Pinpoint the cell where the given text exists, returning its (x, y) midpoint coordinate. 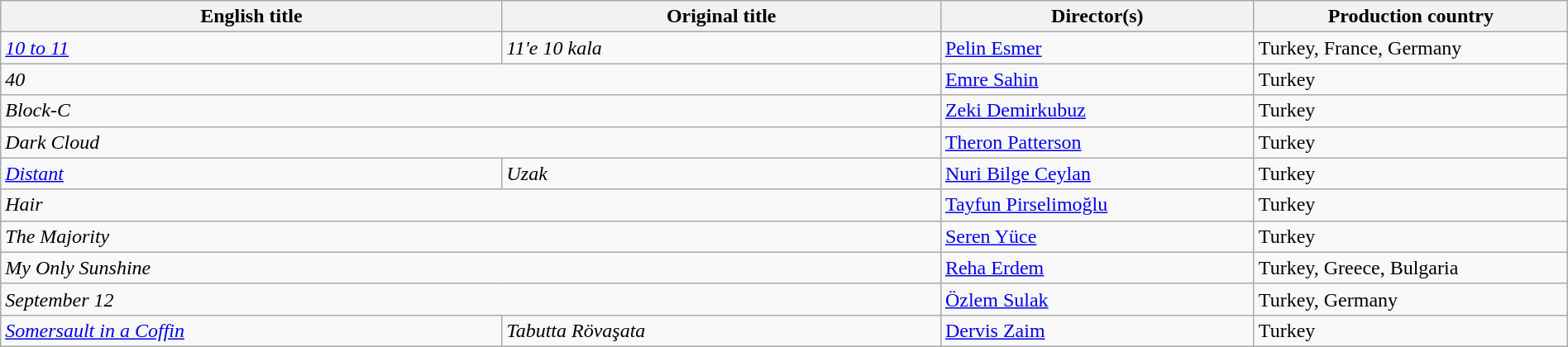
Director(s) (1097, 17)
Dervis Zaim (1097, 330)
Seren Yüce (1097, 236)
September 12 (471, 299)
My Only Sunshine (471, 268)
Zeki Demirkubuz (1097, 111)
Turkey, Germany (1411, 299)
Production country (1411, 17)
Hair (471, 205)
Block-C (471, 111)
Pelin Esmer (1097, 48)
Reha Erdem (1097, 268)
Özlem Sulak (1097, 299)
Nuri Bilge Ceylan (1097, 173)
Somersault in a Coffin (251, 330)
Uzak (721, 173)
English title (251, 17)
Distant (251, 173)
Turkey, France, Germany (1411, 48)
Original title (721, 17)
10 to 11 (251, 48)
Emre Sahin (1097, 79)
11'e 10 kala (721, 48)
Turkey, Greece, Bulgaria (1411, 268)
Theron Patterson (1097, 142)
Tayfun Pirselimoğlu (1097, 205)
Tabutta Rövaşata (721, 330)
The Majority (471, 236)
40 (471, 79)
Dark Cloud (471, 142)
